Output the [X, Y] coordinate of the center of the cell containing the given text.  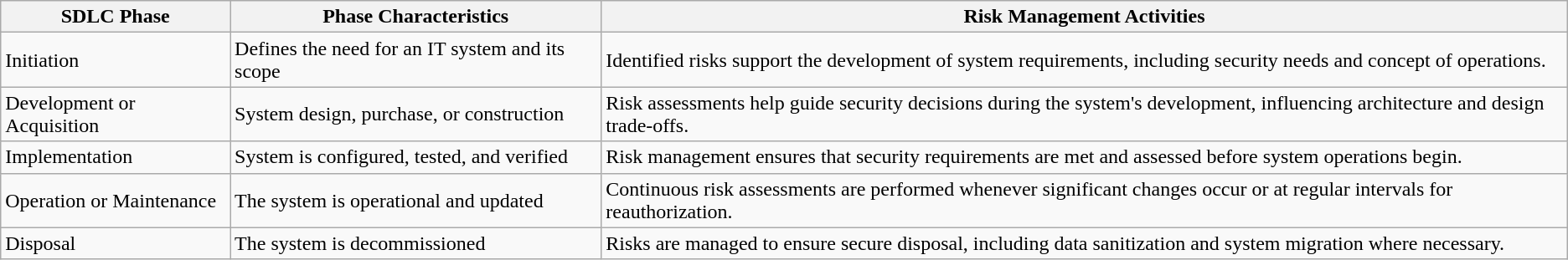
Phase Characteristics [415, 17]
Development or Acquisition [116, 114]
Initiation [116, 60]
Risk assessments help guide security decisions during the system's development, influencing architecture and design trade-offs. [1084, 114]
Risk Management Activities [1084, 17]
The system is operational and updated [415, 201]
Risks are managed to ensure secure disposal, including data sanitization and system migration where necessary. [1084, 243]
Operation or Maintenance [116, 201]
System design, purchase, or construction [415, 114]
Risk management ensures that security requirements are met and assessed before system operations begin. [1084, 157]
Identified risks support the development of system requirements, including security needs and concept of operations. [1084, 60]
System is configured, tested, and verified [415, 157]
The system is decommissioned [415, 243]
SDLC Phase [116, 17]
Continuous risk assessments are performed whenever significant changes occur or at regular intervals for reauthorization. [1084, 201]
Defines the need for an IT system and its scope [415, 60]
Implementation [116, 157]
Disposal [116, 243]
